For the text-containing cell, return its midpoint in (x, y) coordinate format. 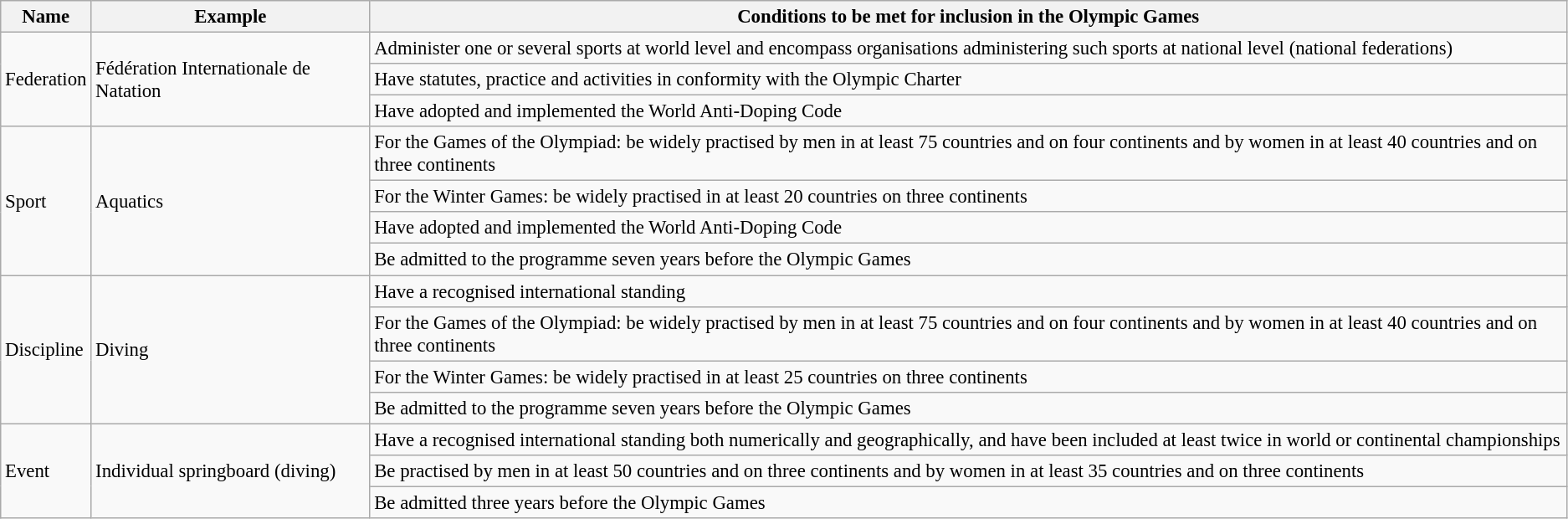
Federation (46, 80)
Aquatics (231, 201)
Diving (231, 350)
Event (46, 470)
Be admitted three years before the Olympic Games (969, 502)
Individual springboard (diving) (231, 470)
Name (46, 17)
Be practised by men in at least 50 countries and on three continents and by women in at least 35 countries and on three continents (969, 471)
Have statutes, practice and activities in conformity with the Olympic Charter (969, 80)
Sport (46, 201)
Administer one or several sports at world level and encompass organisations administering such sports at national level (national federations) (969, 49)
Example (231, 17)
Conditions to be met for inclusion in the Olympic Games (969, 17)
Have a recognised international standing (969, 291)
Discipline (46, 350)
For the Winter Games: be widely practised in at least 20 countries on three continents (969, 197)
For the Winter Games: be widely practised in at least 25 countries on three continents (969, 377)
Fédération Internationale de Natation (231, 80)
